Detect which cell encompasses the target text, then output its (X, Y) center coordinate. 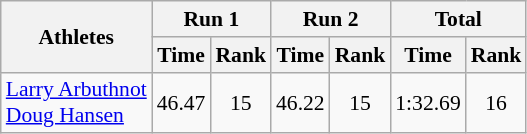
Athletes (76, 36)
Run 1 (212, 19)
46.22 (300, 102)
16 (496, 102)
Run 2 (330, 19)
Total (458, 19)
1:32.69 (428, 102)
Larry ArbuthnotDoug Hansen (76, 102)
46.47 (182, 102)
